For the text-containing cell, return its midpoint in [X, Y] coordinate format. 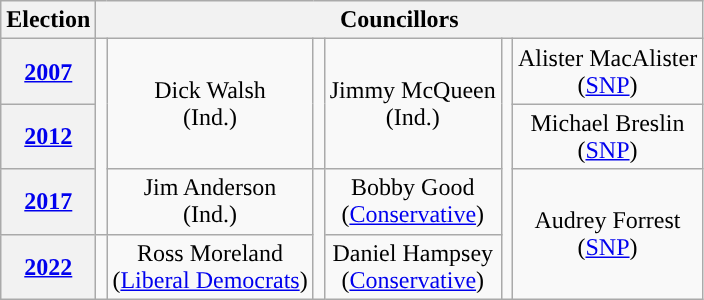
2007 [48, 72]
Jimmy McQueen(Ind.) [412, 104]
Councillors [400, 20]
Jim Anderson(Ind.) [210, 202]
Ross Moreland(Liberal Democrats) [210, 266]
2012 [48, 136]
2017 [48, 202]
2022 [48, 266]
Audrey Forrest(SNP) [607, 234]
Dick Walsh(Ind.) [210, 104]
Bobby Good(Conservative) [412, 202]
Michael Breslin(SNP) [607, 136]
Election [48, 20]
Daniel Hampsey(Conservative) [412, 266]
Alister MacAlister(SNP) [607, 72]
